Pinpoint the cell where the given text exists, returning its (X, Y) midpoint coordinate. 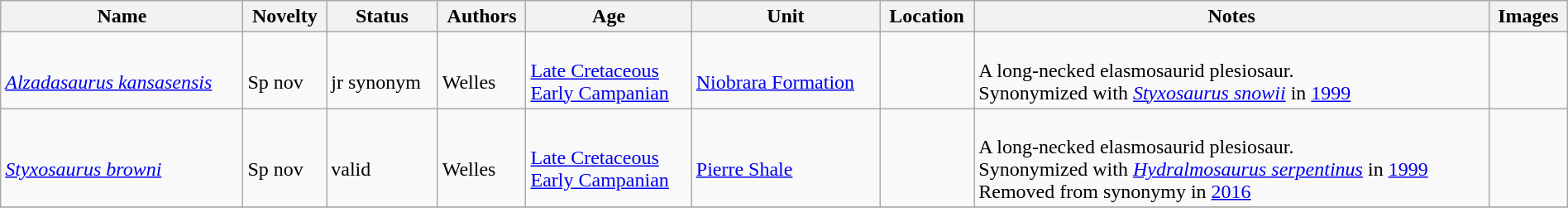
A long-necked elasmosaurid plesiosaur. Synonymized with Hydralmosaurus serpentinus in 1999 Removed from synonymy in 2016 (1232, 157)
jr synonym (382, 70)
A long-necked elasmosaurid plesiosaur. Synonymized with Styxosaurus snowii in 1999 (1232, 70)
Alzadasaurus kansasensis (122, 70)
Notes (1232, 17)
valid (382, 157)
Name (122, 17)
Unit (786, 17)
Novelty (284, 17)
Styxosaurus browni (122, 157)
Niobrara Formation (786, 70)
Authors (481, 17)
Pierre Shale (786, 157)
Location (927, 17)
Images (1528, 17)
Age (609, 17)
Status (382, 17)
